Determine the (X, Y) coordinate at the center of the cell enclosing the given text.  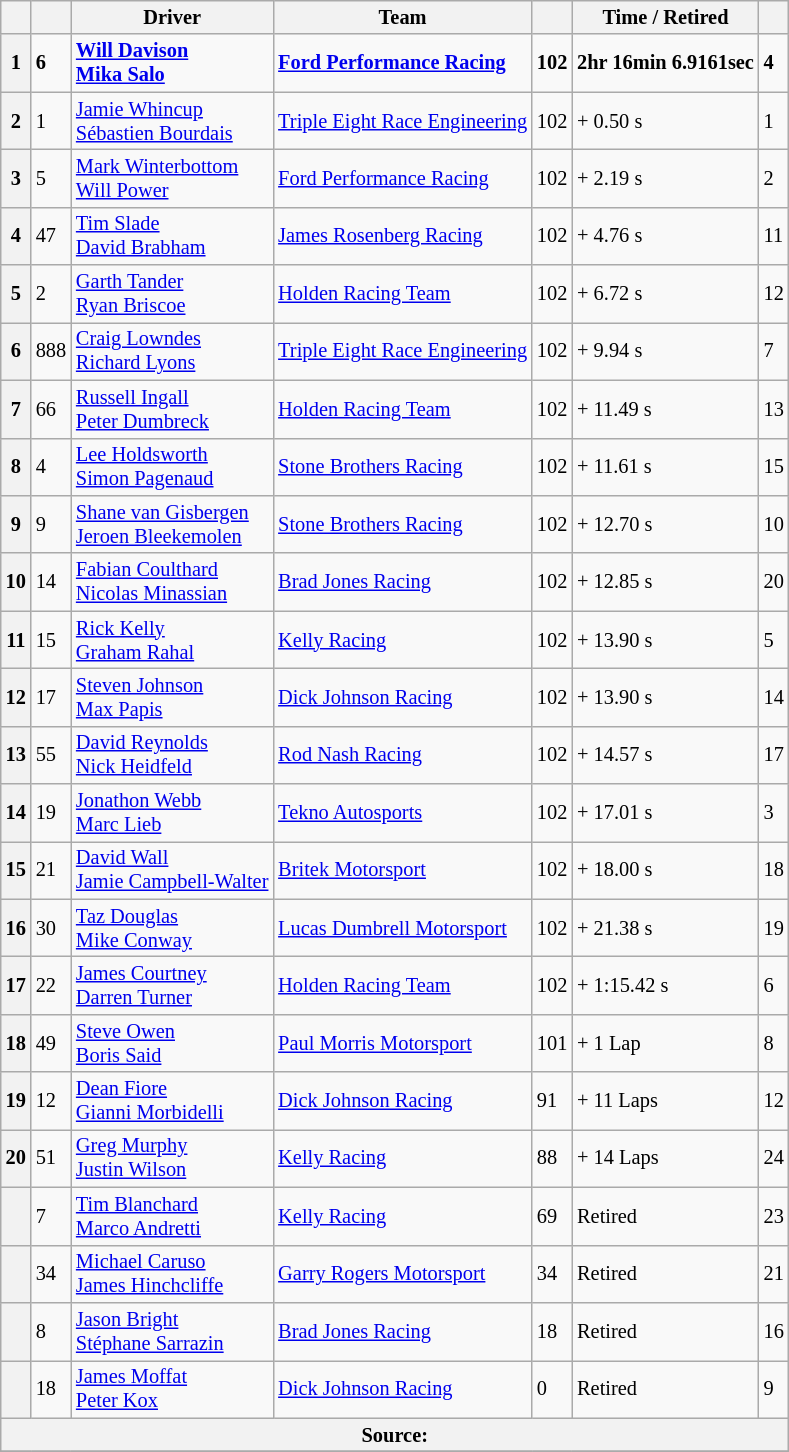
Russell Ingall Peter Dumbreck (172, 409)
Britek Motorsport (402, 870)
47 (51, 236)
91 (552, 1101)
24 (774, 1158)
Craig Lowndes Richard Lyons (172, 351)
Tekno Autosports (402, 813)
888 (51, 351)
+ 11 Laps (666, 1101)
David Reynolds Nick Heidfeld (172, 755)
+ 21.38 s (666, 928)
+ 1:15.42 s (666, 985)
Mark Winterbottom Will Power (172, 178)
Will Davison Mika Salo (172, 63)
Jonathon Webb Marc Lieb (172, 813)
Garry Rogers Motorsport (402, 1274)
+ 14 Laps (666, 1158)
Michael Caruso James Hinchcliffe (172, 1274)
James Rosenberg Racing (402, 236)
Lucas Dumbrell Motorsport (402, 928)
0 (552, 1389)
Source: (395, 1435)
Driver (172, 17)
Tim Blanchard Marco Andretti (172, 1216)
Dean Fiore Gianni Morbidelli (172, 1101)
+ 2.19 s (666, 178)
Taz Douglas Mike Conway (172, 928)
Jamie Whincup Sébastien Bourdais (172, 121)
Rick Kelly Graham Rahal (172, 640)
49 (51, 1043)
51 (51, 1158)
+ 17.01 s (666, 813)
Team (402, 17)
2hr 16min 6.9161sec (666, 63)
Tim Slade David Brabham (172, 236)
+ 6.72 s (666, 294)
23 (774, 1216)
Greg Murphy Justin Wilson (172, 1158)
Fabian Coulthard Nicolas Minassian (172, 582)
Shane van Gisbergen Jeroen Bleekemolen (172, 524)
66 (51, 409)
69 (552, 1216)
+ 1 Lap (666, 1043)
+ 14.57 s (666, 755)
+ 18.00 s (666, 870)
Lee Holdsworth Simon Pagenaud (172, 467)
55 (51, 755)
David Wall Jamie Campbell-Walter (172, 870)
+ 0.50 s (666, 121)
Steven Johnson Max Papis (172, 697)
22 (51, 985)
Rod Nash Racing (402, 755)
88 (552, 1158)
Steve Owen Boris Said (172, 1043)
Garth Tander Ryan Briscoe (172, 294)
Jason Bright Stéphane Sarrazin (172, 1331)
+ 11.49 s (666, 409)
30 (51, 928)
James Courtney Darren Turner (172, 985)
+ 4.76 s (666, 236)
101 (552, 1043)
+ 12.70 s (666, 524)
+ 9.94 s (666, 351)
+ 12.85 s (666, 582)
Paul Morris Motorsport (402, 1043)
+ 11.61 s (666, 467)
Time / Retired (666, 17)
James Moffat Peter Kox (172, 1389)
